Extract the (x, y) coordinate from the center of the cell holding the provided text.  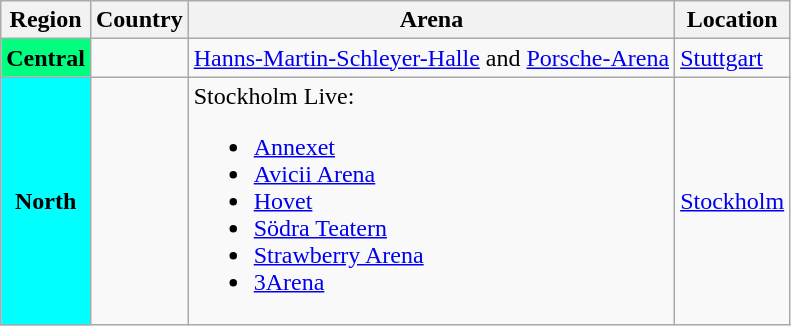
Hanns-Martin-Schleyer-Halle and Porsche-Arena (431, 58)
Stuttgart (732, 58)
Central (46, 58)
Arena (431, 20)
North (46, 201)
Stockholm (732, 201)
Country (139, 20)
Region (46, 20)
Location (732, 20)
Stockholm Live:AnnexetAvicii ArenaHovetSödra TeaternStrawberry Arena3Arena (431, 201)
